Capture the cell that displays the provided text and extract its [X, Y] central coordinate. 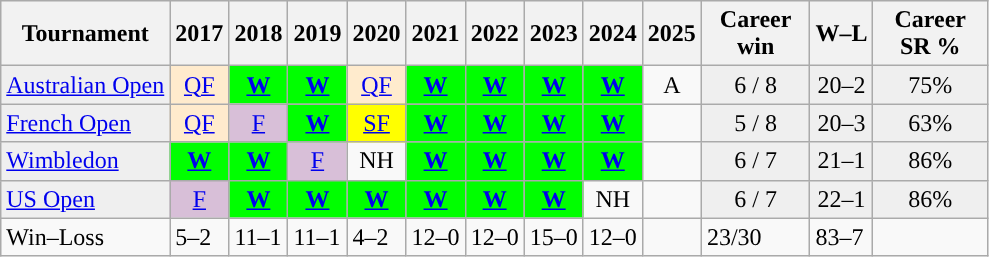
21–1 [842, 161]
Career win [756, 34]
6 / 8 [756, 85]
2022 [494, 34]
Win–Loss [86, 237]
2021 [436, 34]
A [672, 85]
5 / 8 [756, 123]
W–L [842, 34]
Career SR % [930, 34]
2020 [376, 34]
5–2 [200, 237]
Tournament [86, 34]
20–2 [842, 85]
SF [376, 123]
2025 [672, 34]
Wimbledon [86, 161]
French Open [86, 123]
63% [930, 123]
2018 [258, 34]
22–1 [842, 199]
2023 [554, 34]
2017 [200, 34]
15–0 [554, 237]
83–7 [842, 237]
US Open [86, 199]
20–3 [842, 123]
2019 [318, 34]
4–2 [376, 237]
23/30 [756, 237]
75% [930, 85]
Australian Open [86, 85]
2024 [612, 34]
